Search for the cell housing the specified text and yield its (X, Y) center coordinate. 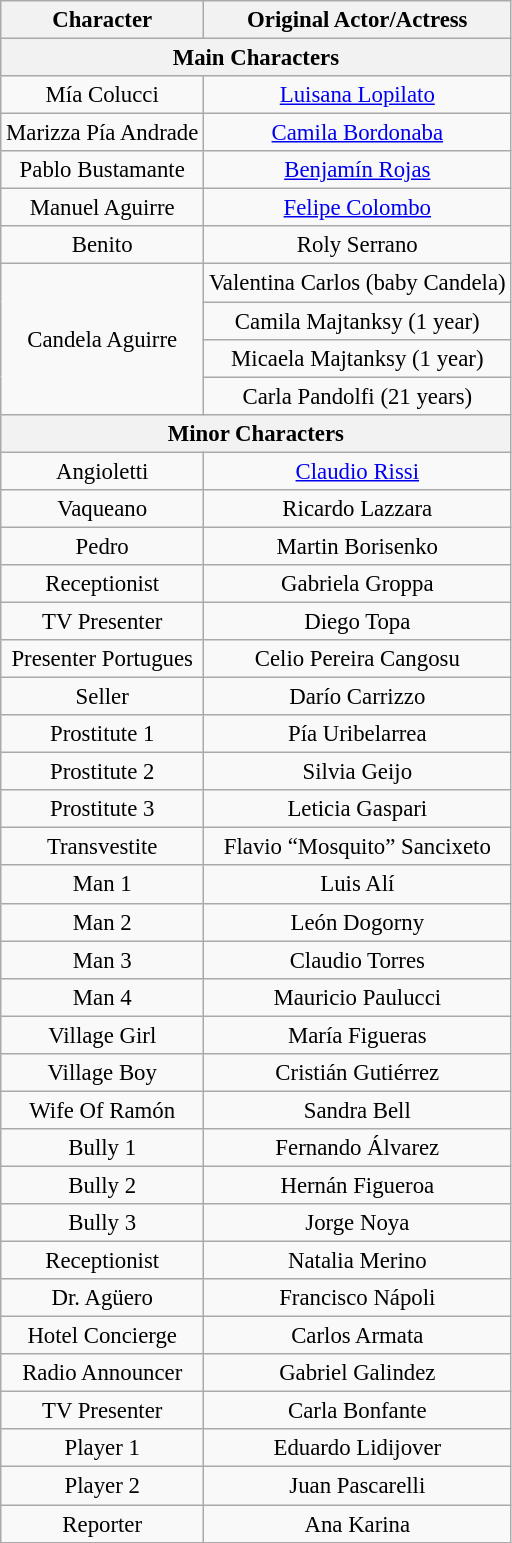
Bully 1 (102, 1148)
Bully 2 (102, 1185)
Hernán Figueroa (358, 1185)
Ana Karina (358, 1524)
Character (102, 20)
Sandra Bell (358, 1110)
León Dogorny (358, 922)
Manuel Aguirre (102, 208)
Mauricio Paulucci (358, 997)
Pablo Bustamante (102, 170)
Benito (102, 245)
Marizza Pía Andrade (102, 133)
Camila Majtanksy (1 year) (358, 321)
Cristián Gutiérrez (358, 1073)
Carlos Armata (358, 1336)
Ricardo Lazzara (358, 509)
Benjamín Rojas (358, 170)
María Figueras (358, 1035)
Reporter (102, 1524)
Presenter Portugues (102, 659)
Claudio Rissi (358, 471)
Player 1 (102, 1449)
Luis Alí (358, 885)
Prostitute 2 (102, 772)
Main Characters (256, 58)
Bully 3 (102, 1223)
Darío Carrizzo (358, 697)
Angioletti (102, 471)
Prostitute 3 (102, 809)
Francisco Nápoli (358, 1298)
Man 1 (102, 885)
Leticia Gaspari (358, 809)
Man 3 (102, 960)
Prostitute 1 (102, 734)
Claudio Torres (358, 960)
Carla Bonfante (358, 1411)
Man 2 (102, 922)
Eduardo Lidijover (358, 1449)
Martin Borisenko (358, 546)
Juan Pascarelli (358, 1486)
Village Boy (102, 1073)
Hotel Concierge (102, 1336)
Roly Serrano (358, 245)
Original Actor/Actress (358, 20)
Flavio “Mosquito” Sancixeto (358, 847)
Candela Aguirre (102, 339)
Vaqueano (102, 509)
Fernando Álvarez (358, 1148)
Micaela Majtanksy (1 year) (358, 358)
Man 4 (102, 997)
Diego Topa (358, 621)
Player 2 (102, 1486)
Transvestite (102, 847)
Gabriela Groppa (358, 584)
Camila Bordonaba (358, 133)
Village Girl (102, 1035)
Valentina Carlos (baby Candela) (358, 283)
Luisana Lopilato (358, 95)
Mía Colucci (102, 95)
Pedro (102, 546)
Silvia Geijo (358, 772)
Natalia Merino (358, 1261)
Gabriel Galindez (358, 1373)
Jorge Noya (358, 1223)
Seller (102, 697)
Carla Pandolfi (21 years) (358, 396)
Wife Of Ramón (102, 1110)
Dr. Agüero (102, 1298)
Celio Pereira Cangosu (358, 659)
Radio Announcer (102, 1373)
Felipe Colombo (358, 208)
Minor Characters (256, 433)
Pía Uribelarrea (358, 734)
